Identify which cell holds the provided text, then report its [X, Y] central coordinate. 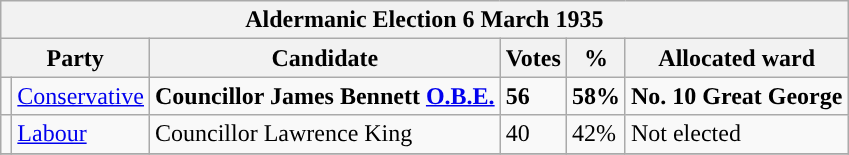
Conservative [81, 96]
Aldermanic Election 6 March 1935 [424, 20]
Party [76, 58]
58% [596, 96]
Votes [533, 58]
Councillor Lawrence King [326, 134]
No. 10 Great George [736, 96]
Candidate [326, 58]
% [596, 58]
Not elected [736, 134]
40 [533, 134]
Allocated ward [736, 58]
Councillor James Bennett O.B.E. [326, 96]
56 [533, 96]
Labour [81, 134]
42% [596, 134]
